Output the (X, Y) coordinate of the center of the cell containing the given text.  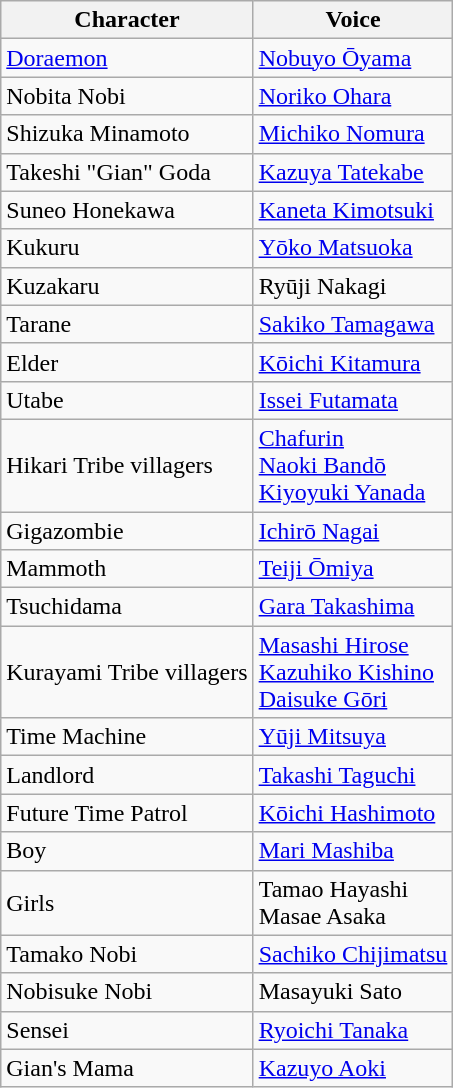
Sachiko Chijimatsu (353, 954)
Masayuki Sato (353, 992)
Tamao HayashiMasae Asaka (353, 902)
Nobita Nobi (127, 96)
Tsuchidama (127, 607)
Future Time Patrol (127, 813)
Character (127, 20)
ChafurinNaoki BandōKiyoyuki Yanada (353, 465)
Takashi Taguchi (353, 775)
Takeshi "Gian" Goda (127, 172)
Sensei (127, 1030)
Mammoth (127, 569)
Tamako Nobi (127, 954)
Michiko Nomura (353, 134)
Kukuru (127, 248)
Kōichi Kitamura (353, 362)
Voice (353, 20)
Masashi HiroseKazuhiko KishinoDaisuke Gōri (353, 672)
Ichirō Nagai (353, 531)
Kazuyo Aoki (353, 1068)
Hikari Tribe villagers (127, 465)
Landlord (127, 775)
Kōichi Hashimoto (353, 813)
Yōko Matsuoka (353, 248)
Nobuyo Ōyama (353, 58)
Nobisuke Nobi (127, 992)
Shizuka Minamoto (127, 134)
Gigazombie (127, 531)
Tarane (127, 324)
Yūji Mitsuya (353, 737)
Utabe (127, 400)
Noriko Ohara (353, 96)
Kaneta Kimotsuki (353, 210)
Girls (127, 902)
Boy (127, 851)
Teiji Ōmiya (353, 569)
Suneo Honekawa (127, 210)
Kurayami Tribe villagers (127, 672)
Gian's Mama (127, 1068)
Elder (127, 362)
Issei Futamata (353, 400)
Kazuya Tatekabe (353, 172)
Mari Mashiba (353, 851)
Ryoichi Tanaka (353, 1030)
Time Machine (127, 737)
Doraemon (127, 58)
Sakiko Tamagawa (353, 324)
Ryūji Nakagi (353, 286)
Gara Takashima (353, 607)
Kuzakaru (127, 286)
